Provide the (X, Y) coordinate of the cell's center where the given text is located.  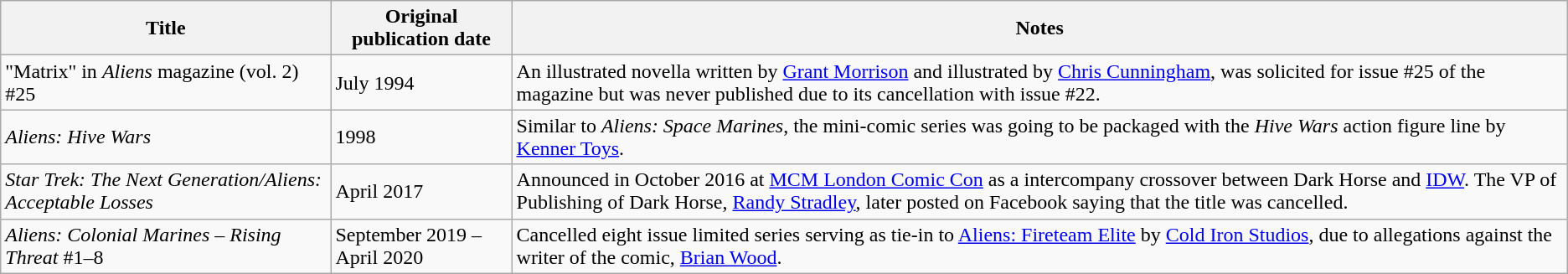
July 1994 (421, 82)
Title (166, 28)
Aliens: Hive Wars (166, 137)
Notes (1039, 28)
Aliens: Colonial Marines – Rising Threat #1–8 (166, 246)
1998 (421, 137)
"Matrix" in Aliens magazine (vol. 2) #25 (166, 82)
April 2017 (421, 191)
Original publication date (421, 28)
September 2019 – April 2020 (421, 246)
Similar to Aliens: Space Marines, the mini-comic series was going to be packaged with the Hive Wars action figure line by Kenner Toys. (1039, 137)
Star Trek: The Next Generation/Aliens: Acceptable Losses (166, 191)
